Scan for the cell matching the given text and deliver its (x, y) coordinate at center. 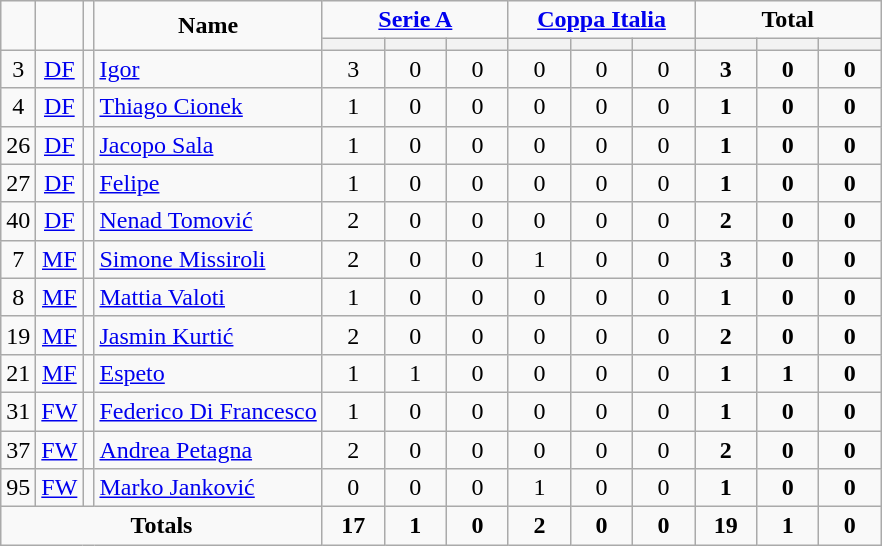
40 (18, 221)
Simone Missiroli (208, 259)
Nenad Tomović (208, 221)
26 (18, 145)
Igor (208, 69)
Jacopo Sala (208, 145)
37 (18, 449)
Totals (162, 526)
Serie A (415, 20)
Felipe (208, 183)
Mattia Valoti (208, 297)
4 (18, 107)
17 (353, 526)
Jasmin Kurtić (208, 335)
Thiago Cionek (208, 107)
7 (18, 259)
31 (18, 411)
Marko Janković (208, 488)
27 (18, 183)
Federico Di Francesco (208, 411)
Total (788, 20)
Name (208, 26)
Espeto (208, 373)
21 (18, 373)
Andrea Petagna (208, 449)
Coppa Italia (601, 20)
8 (18, 297)
95 (18, 488)
